Locate the cell with the specified text and output its [x, y] center coordinate. 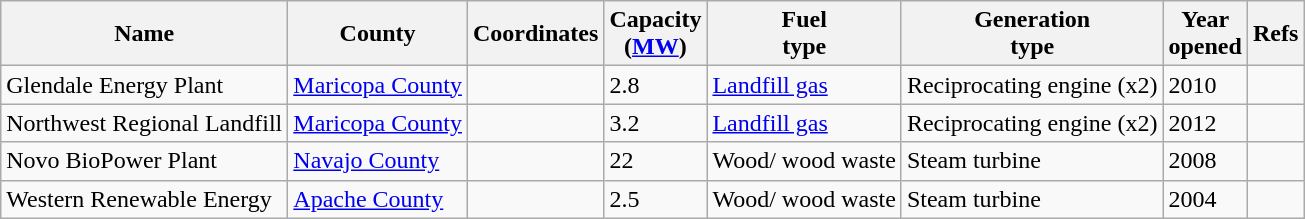
2010 [1205, 85]
Glendale Energy Plant [144, 85]
3.2 [656, 123]
Fueltype [804, 34]
2008 [1205, 161]
2012 [1205, 123]
Yearopened [1205, 34]
Name [144, 34]
2004 [1205, 199]
Generationtype [1032, 34]
Western Renewable Energy [144, 199]
2.8 [656, 85]
Northwest Regional Landfill [144, 123]
2.5 [656, 199]
Refs [1275, 34]
Novo BioPower Plant [144, 161]
Coordinates [535, 34]
County [378, 34]
22 [656, 161]
Capacity(MW) [656, 34]
Apache County [378, 199]
Navajo County [378, 161]
